Search for the cell housing the specified text and yield its [X, Y] center coordinate. 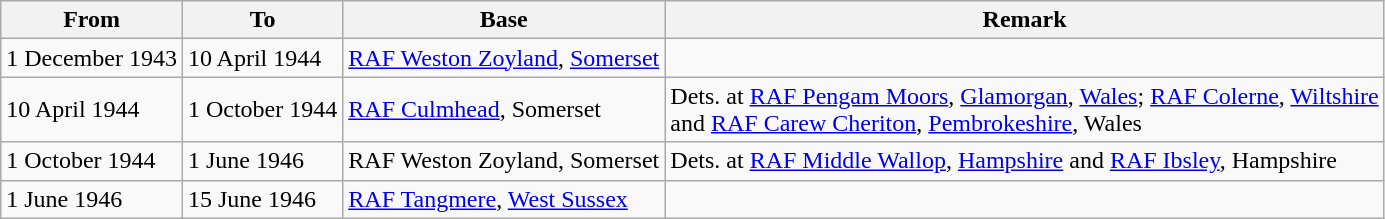
From [92, 20]
1 December 1943 [92, 58]
To [262, 20]
RAF Culmhead, Somerset [504, 110]
Base [504, 20]
RAF Tangmere, West Sussex [504, 199]
Remark [1025, 20]
Dets. at RAF Middle Wallop, Hampshire and RAF Ibsley, Hampshire [1025, 161]
15 June 1946 [262, 199]
Dets. at RAF Pengam Moors, Glamorgan, Wales; RAF Colerne, Wiltshire and RAF Carew Cheriton, Pembrokeshire, Wales [1025, 110]
